Determine the (x, y) coordinate at the center of the cell enclosing the given text.  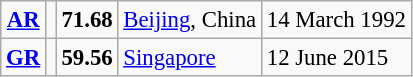
12 June 2015 (336, 58)
GR (24, 58)
59.56 (87, 58)
Beijing, China (190, 20)
71.68 (87, 20)
14 March 1992 (336, 20)
AR (24, 20)
Singapore (190, 58)
